From the cell containing the given text, extract its center point as (x, y) coordinate. 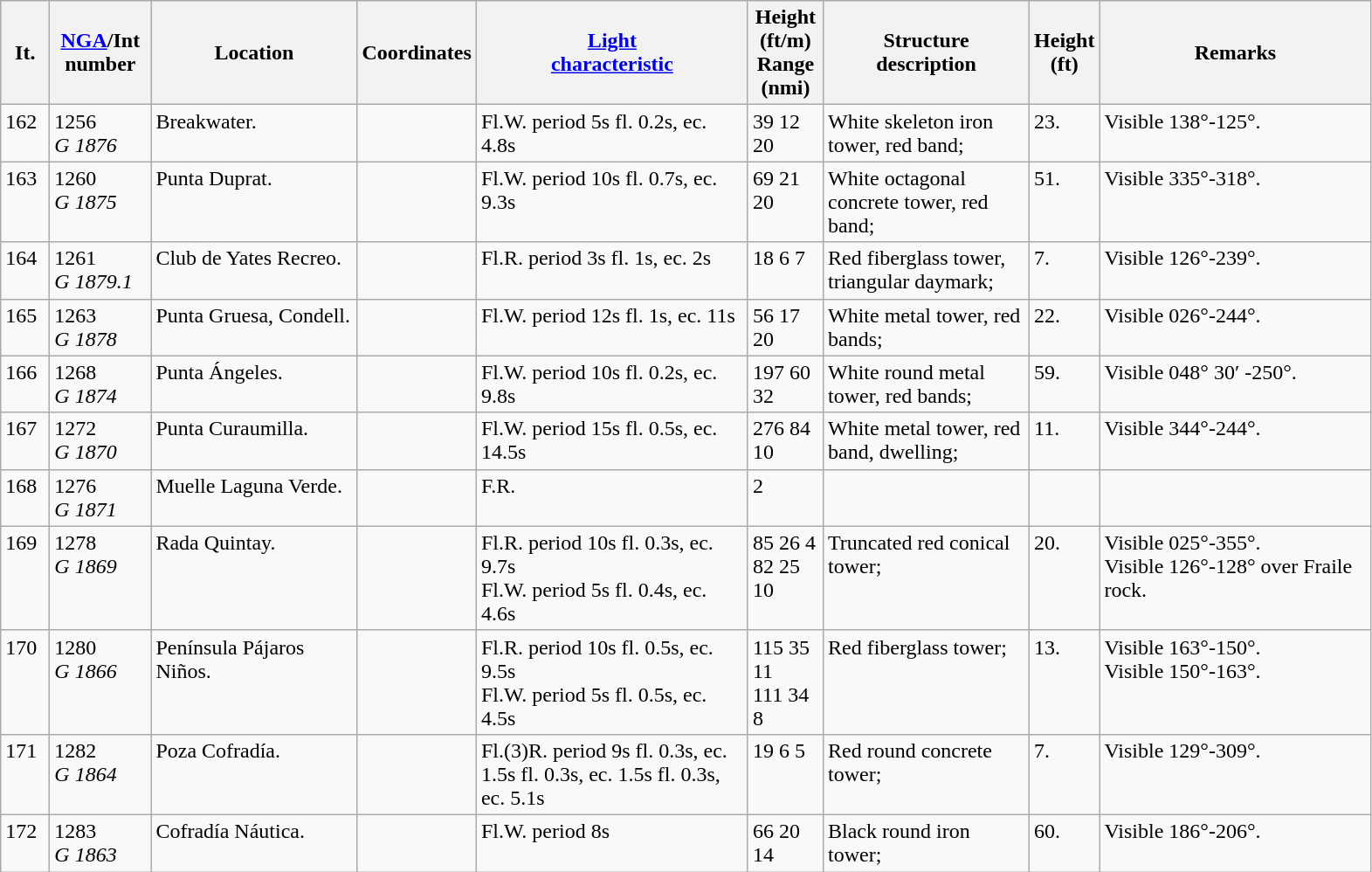
Visible 186°-206°. (1235, 842)
115 35 11 111 34 8 (785, 682)
Visible 025°-355°. Visible 126°-128° over Fraile rock. (1235, 578)
White round metal tower, red bands; (926, 384)
Visible 048° 30′ -250°. (1235, 384)
276 84 10 (785, 440)
169 (25, 578)
Fl.(3)R. period 9s fl. 0.3s, ec. 1.5s fl. 0.3s, ec. 1.5s fl. 0.3s, ec. 5.1s (611, 774)
Fl.W. period 8s (611, 842)
Remarks (1235, 52)
Fl.R. period 10s fl. 0.5s, ec. 9.5sFl.W. period 5s fl. 0.5s, ec. 4.5s (611, 682)
Cofradía Náutica. (254, 842)
Fl.W. period 10s fl. 0.7s, ec. 9.3s (611, 202)
1280G 1866 (100, 682)
White metal tower, red band, dwelling; (926, 440)
1268G 1874 (100, 384)
172 (25, 842)
Height (ft/m)Range (nmi) (785, 52)
56 17 20 (785, 327)
Punta Curaumilla. (254, 440)
Red fiberglass tower; (926, 682)
Visible 335°-318°. (1235, 202)
18 6 7 (785, 271)
Fl.W. period 15s fl. 0.5s, ec. 14.5s (611, 440)
20. (1065, 578)
Fl.R. period 10s fl. 0.3s, ec. 9.7sFl.W. period 5s fl. 0.4s, ec. 4.6s (611, 578)
1256G 1876 (100, 133)
Visible 138°-125°. (1235, 133)
Punta Duprat. (254, 202)
It. (25, 52)
19 6 5 (785, 774)
171 (25, 774)
Club de Yates Recreo. (254, 271)
Height (ft) (1065, 52)
Truncated red conical tower; (926, 578)
66 20 14 (785, 842)
Visible 163°-150°. Visible 150°-163°. (1235, 682)
Black round iron tower; (926, 842)
Fl.W. period 10s fl. 0.2s, ec. 9.8s (611, 384)
163 (25, 202)
60. (1065, 842)
Poza Cofradía. (254, 774)
Península Pájaros Niños. (254, 682)
Location (254, 52)
11. (1065, 440)
1276G 1871 (100, 498)
Lightcharacteristic (611, 52)
1263G 1878 (100, 327)
Breakwater. (254, 133)
NGA/Intnumber (100, 52)
Punta Ángeles. (254, 384)
168 (25, 498)
166 (25, 384)
1260G 1875 (100, 202)
22. (1065, 327)
Visible 344°-244°. (1235, 440)
1261G 1879.1 (100, 271)
162 (25, 133)
Visible 126°-239°. (1235, 271)
White skeleton iron tower, red band; (926, 133)
Fl.W. period 5s fl. 0.2s, ec. 4.8s (611, 133)
F.R. (611, 498)
23. (1065, 133)
51. (1065, 202)
1283G 1863 (100, 842)
170 (25, 682)
197 60 32 (785, 384)
165 (25, 327)
Structuredescription (926, 52)
Rada Quintay. (254, 578)
Visible 129°-309°. (1235, 774)
167 (25, 440)
164 (25, 271)
2 (785, 498)
1282G 1864 (100, 774)
Red fiberglass tower, triangular daymark; (926, 271)
White metal tower, red bands; (926, 327)
1278G 1869 (100, 578)
Coordinates (417, 52)
Muelle Laguna Verde. (254, 498)
Red round concrete tower; (926, 774)
Visible 026°-244°. (1235, 327)
69 21 20 (785, 202)
Punta Gruesa, Condell. (254, 327)
85 26 482 25 10 (785, 578)
39 12 20 (785, 133)
13. (1065, 682)
59. (1065, 384)
1272G 1870 (100, 440)
White octagonal concrete tower, red band; (926, 202)
Fl.R. period 3s fl. 1s, ec. 2s (611, 271)
Fl.W. period 12s fl. 1s, ec. 11s (611, 327)
